For the text-containing cell, return its midpoint in (X, Y) coordinate format. 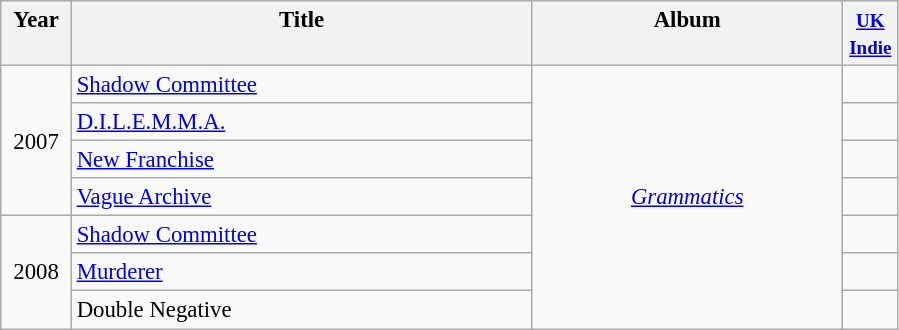
New Franchise (302, 160)
UK Indie (871, 34)
2007 (36, 141)
D.I.L.E.M.M.A. (302, 122)
Vague Archive (302, 197)
Grammatics (688, 198)
Year (36, 34)
Title (302, 34)
2008 (36, 272)
Murderer (302, 273)
Album (688, 34)
Double Negative (302, 310)
